Find where the given text appears and provide that cell's center as [X, Y] coordinate. 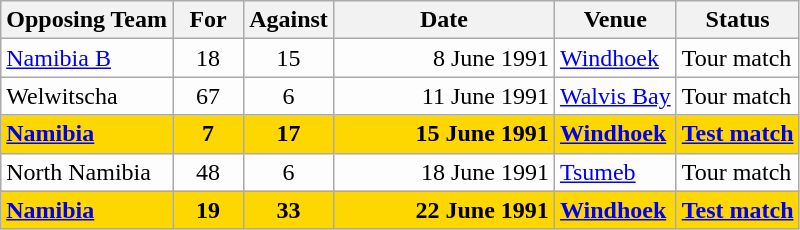
Walvis Bay [615, 96]
For [208, 20]
33 [289, 210]
15 June 1991 [444, 134]
North Namibia [87, 172]
15 [289, 58]
7 [208, 134]
Welwitscha [87, 96]
11 June 1991 [444, 96]
Opposing Team [87, 20]
18 June 1991 [444, 172]
17 [289, 134]
Date [444, 20]
Namibia B [87, 58]
18 [208, 58]
19 [208, 210]
Status [738, 20]
Venue [615, 20]
Against [289, 20]
Tsumeb [615, 172]
22 June 1991 [444, 210]
8 June 1991 [444, 58]
48 [208, 172]
67 [208, 96]
